Extract the [X, Y] coordinate from the center of the cell holding the provided text.  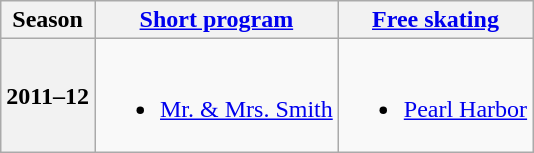
Free skating [435, 20]
Short program [216, 20]
Mr. & Mrs. Smith [216, 96]
Season [48, 20]
2011–12 [48, 96]
Pearl Harbor [435, 96]
